Find where the given text appears and provide that cell's center as (x, y) coordinate. 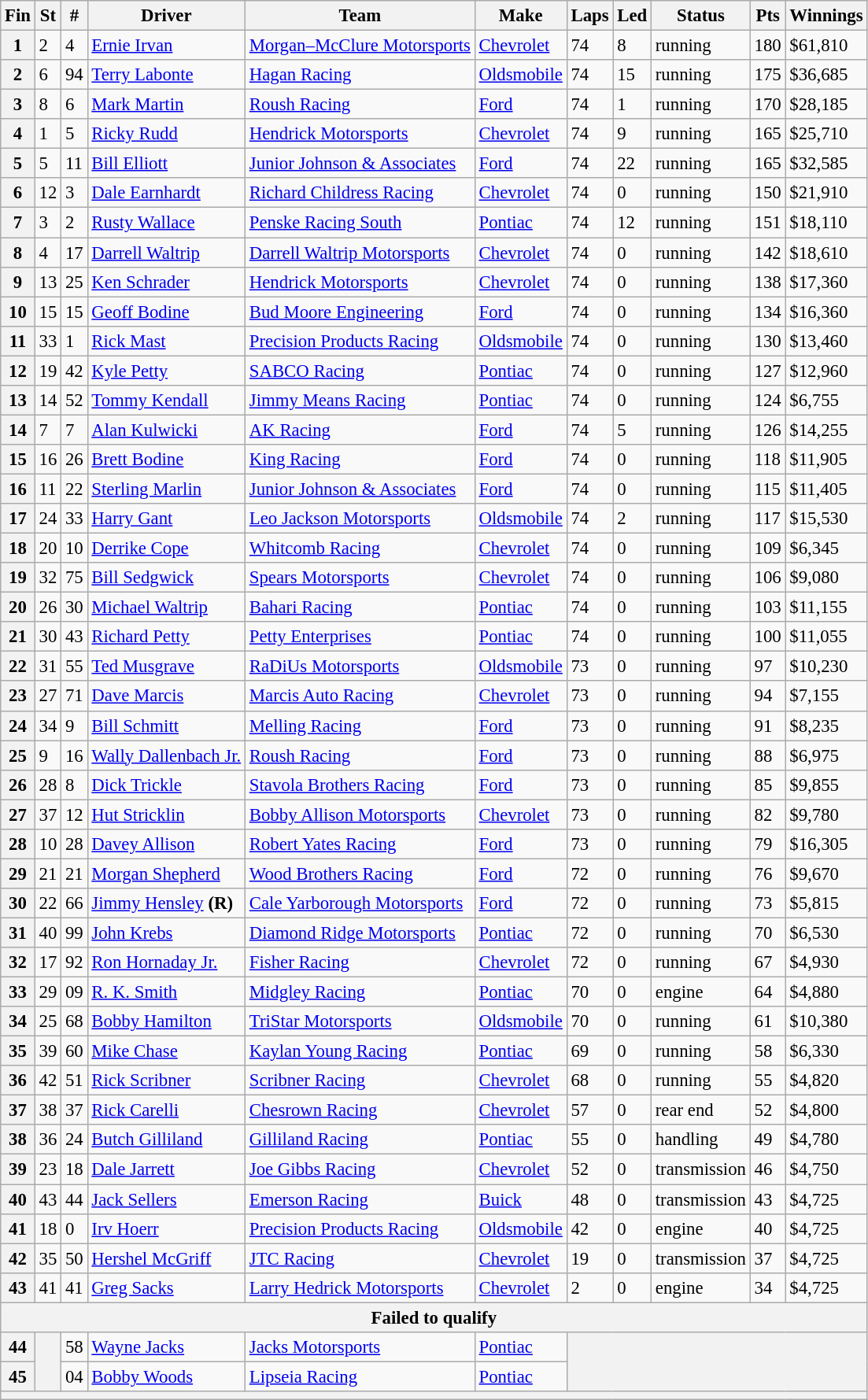
Morgan–McClure Motorsports (360, 46)
130 (768, 341)
Chesrown Racing (360, 1110)
99 (74, 933)
Alan Kulwicki (166, 430)
$18,110 (826, 223)
124 (768, 401)
$4,820 (826, 1080)
Petty Enterprises (360, 637)
St (47, 16)
$9,855 (826, 785)
Irv Hoerr (166, 1228)
04 (74, 1376)
RaDiUs Motorsports (360, 667)
Kaylan Young Racing (360, 1051)
Dale Jarrett (166, 1169)
JTC Racing (360, 1258)
48 (590, 1199)
Led (633, 16)
Fisher Racing (360, 962)
Mark Martin (166, 105)
Sterling Marlin (166, 489)
Wood Brothers Racing (360, 874)
Driver (166, 16)
$6,755 (826, 401)
$9,780 (826, 815)
Jimmy Means Racing (360, 401)
$5,815 (826, 903)
Stavola Brothers Racing (360, 785)
Richard Childress Racing (360, 193)
Butch Gilliland (166, 1140)
Emerson Racing (360, 1199)
Hagan Racing (360, 75)
57 (590, 1110)
Spears Motorsports (360, 578)
126 (768, 430)
Marcis Auto Racing (360, 696)
Greg Sacks (166, 1287)
$10,230 (826, 667)
Ricky Rudd (166, 134)
76 (768, 874)
Bill Sedgwick (166, 578)
Jacks Motorsports (360, 1347)
Team (360, 16)
Rick Mast (166, 341)
Winnings (826, 16)
$6,975 (826, 755)
$17,360 (826, 282)
Terry Labonte (166, 75)
$7,155 (826, 696)
$15,530 (826, 519)
118 (768, 460)
Bill Schmitt (166, 726)
09 (74, 992)
Lipseia Racing (360, 1376)
AK Racing (360, 430)
$9,670 (826, 874)
King Racing (360, 460)
$16,305 (826, 844)
175 (768, 75)
Ted Musgrave (166, 667)
82 (768, 815)
handling (700, 1140)
Davey Allison (166, 844)
Ernie Irvan (166, 46)
64 (768, 992)
$6,330 (826, 1051)
Mike Chase (166, 1051)
$4,930 (826, 962)
Bobby Woods (166, 1376)
$4,800 (826, 1110)
51 (74, 1080)
60 (74, 1051)
$25,710 (826, 134)
Bill Elliott (166, 164)
Jimmy Hensley (R) (166, 903)
John Krebs (166, 933)
109 (768, 549)
45 (18, 1376)
$11,055 (826, 637)
180 (768, 46)
Buick (521, 1199)
Cale Yarborough Motorsports (360, 903)
Geoff Bodine (166, 312)
Michael Waltrip (166, 608)
Rick Scribner (166, 1080)
Scribner Racing (360, 1080)
Dick Trickle (166, 785)
69 (590, 1051)
$4,880 (826, 992)
$11,155 (826, 608)
Bahari Racing (360, 608)
$12,960 (826, 371)
rear end (700, 1110)
$6,345 (826, 549)
Rusty Wallace (166, 223)
91 (768, 726)
127 (768, 371)
Brett Bodine (166, 460)
SABCO Racing (360, 371)
Dave Marcis (166, 696)
TriStar Motorsports (360, 1021)
Failed to qualify (434, 1317)
$11,405 (826, 489)
Make (521, 16)
79 (768, 844)
Penske Racing South (360, 223)
Derrike Cope (166, 549)
100 (768, 637)
Joe Gibbs Racing (360, 1169)
$9,080 (826, 578)
50 (74, 1258)
Tommy Kendall (166, 401)
46 (768, 1169)
85 (768, 785)
Rick Carelli (166, 1110)
$28,185 (826, 105)
Wayne Jacks (166, 1347)
$36,685 (826, 75)
Bobby Allison Motorsports (360, 815)
Diamond Ridge Motorsports (360, 933)
97 (768, 667)
Status (700, 16)
142 (768, 253)
75 (74, 578)
Gilliland Racing (360, 1140)
Wally Dallenbach Jr. (166, 755)
$18,610 (826, 253)
Darrell Waltrip Motorsports (360, 253)
106 (768, 578)
170 (768, 105)
Midgley Racing (360, 992)
R. K. Smith (166, 992)
Whitcomb Racing (360, 549)
$4,780 (826, 1140)
138 (768, 282)
103 (768, 608)
# (74, 16)
Jack Sellers (166, 1199)
$32,585 (826, 164)
150 (768, 193)
Hut Stricklin (166, 815)
Fin (18, 16)
Leo Jackson Motorsports (360, 519)
151 (768, 223)
Melling Racing (360, 726)
Ron Hornaday Jr. (166, 962)
Morgan Shepherd (166, 874)
67 (768, 962)
Kyle Petty (166, 371)
Hershel McGriff (166, 1258)
$16,360 (826, 312)
$61,810 (826, 46)
66 (74, 903)
$10,380 (826, 1021)
Bud Moore Engineering (360, 312)
$11,905 (826, 460)
$4,750 (826, 1169)
Bobby Hamilton (166, 1021)
115 (768, 489)
Pts (768, 16)
49 (768, 1140)
134 (768, 312)
Dale Earnhardt (166, 193)
Darrell Waltrip (166, 253)
71 (74, 696)
$6,530 (826, 933)
Ken Schrader (166, 282)
$8,235 (826, 726)
88 (768, 755)
61 (768, 1021)
117 (768, 519)
Larry Hedrick Motorsports (360, 1287)
Harry Gant (166, 519)
$14,255 (826, 430)
Laps (590, 16)
$21,910 (826, 193)
$13,460 (826, 341)
92 (74, 962)
Richard Petty (166, 637)
Robert Yates Racing (360, 844)
